Output the (X, Y) coordinate of the center of the cell containing the given text.  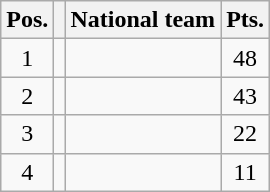
National team (143, 20)
48 (246, 58)
22 (246, 134)
1 (28, 58)
Pts. (246, 20)
3 (28, 134)
11 (246, 172)
43 (246, 96)
4 (28, 172)
Pos. (28, 20)
2 (28, 96)
